For the text-containing cell, return its midpoint in (X, Y) coordinate format. 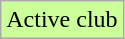
Active club (62, 20)
